Pinpoint the cell where the given text exists, returning its [x, y] midpoint coordinate. 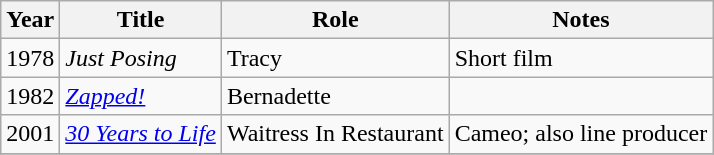
Bernadette [335, 96]
1982 [30, 96]
Short film [581, 58]
Waitress In Restaurant [335, 134]
1978 [30, 58]
Title [141, 20]
Role [335, 20]
Cameo; also line producer [581, 134]
30 Years to Life [141, 134]
2001 [30, 134]
Just Posing [141, 58]
Year [30, 20]
Notes [581, 20]
Tracy [335, 58]
Zapped! [141, 96]
